Locate the cell with the specified text and output its (x, y) center coordinate. 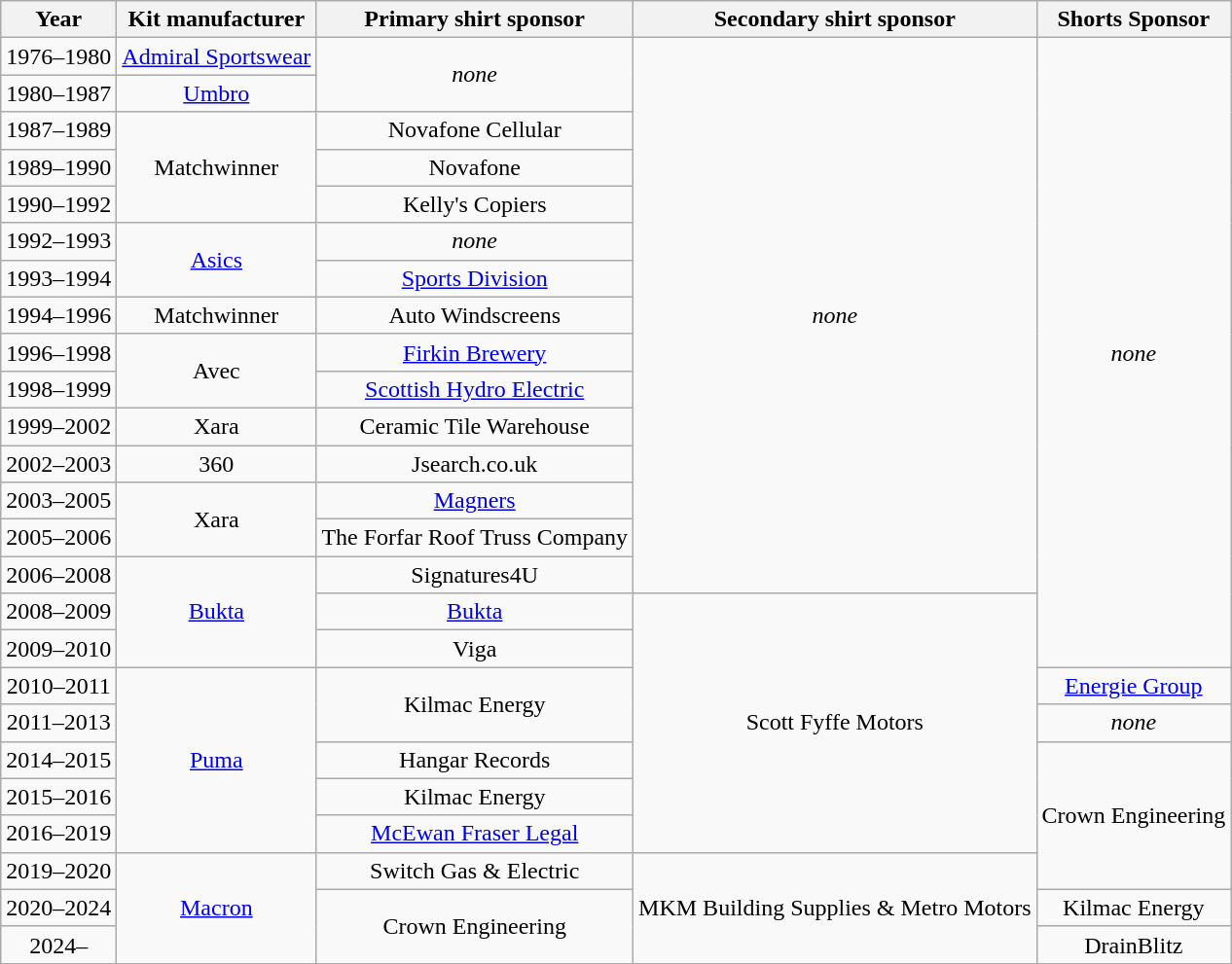
2010–2011 (58, 686)
McEwan Fraser Legal (475, 834)
2011–2013 (58, 723)
2014–2015 (58, 760)
Hangar Records (475, 760)
Admiral Sportswear (216, 56)
1989–1990 (58, 167)
Secondary shirt sponsor (835, 19)
Macron (216, 908)
Kelly's Copiers (475, 204)
1998–1999 (58, 389)
Viga (475, 649)
1987–1989 (58, 130)
2020–2024 (58, 908)
MKM Building Supplies & Metro Motors (835, 908)
Puma (216, 760)
Avec (216, 371)
Auto Windscreens (475, 315)
Energie Group (1134, 686)
Novafone Cellular (475, 130)
Scott Fyffe Motors (835, 723)
Ceramic Tile Warehouse (475, 426)
360 (216, 464)
Sports Division (475, 278)
2003–2005 (58, 501)
1990–1992 (58, 204)
2016–2019 (58, 834)
2019–2020 (58, 871)
Jsearch.co.uk (475, 464)
Scottish Hydro Electric (475, 389)
1992–1993 (58, 241)
2015–2016 (58, 797)
2008–2009 (58, 612)
2024– (58, 945)
1994–1996 (58, 315)
Firkin Brewery (475, 352)
1999–2002 (58, 426)
Magners (475, 501)
2002–2003 (58, 464)
2005–2006 (58, 538)
Signatures4U (475, 575)
1980–1987 (58, 93)
Kit manufacturer (216, 19)
2006–2008 (58, 575)
Novafone (475, 167)
Primary shirt sponsor (475, 19)
Asics (216, 260)
The Forfar Roof Truss Company (475, 538)
Switch Gas & Electric (475, 871)
1976–1980 (58, 56)
Shorts Sponsor (1134, 19)
DrainBlitz (1134, 945)
2009–2010 (58, 649)
Umbro (216, 93)
Year (58, 19)
1996–1998 (58, 352)
1993–1994 (58, 278)
